Find where the given text appears and provide that cell's center as (X, Y) coordinate. 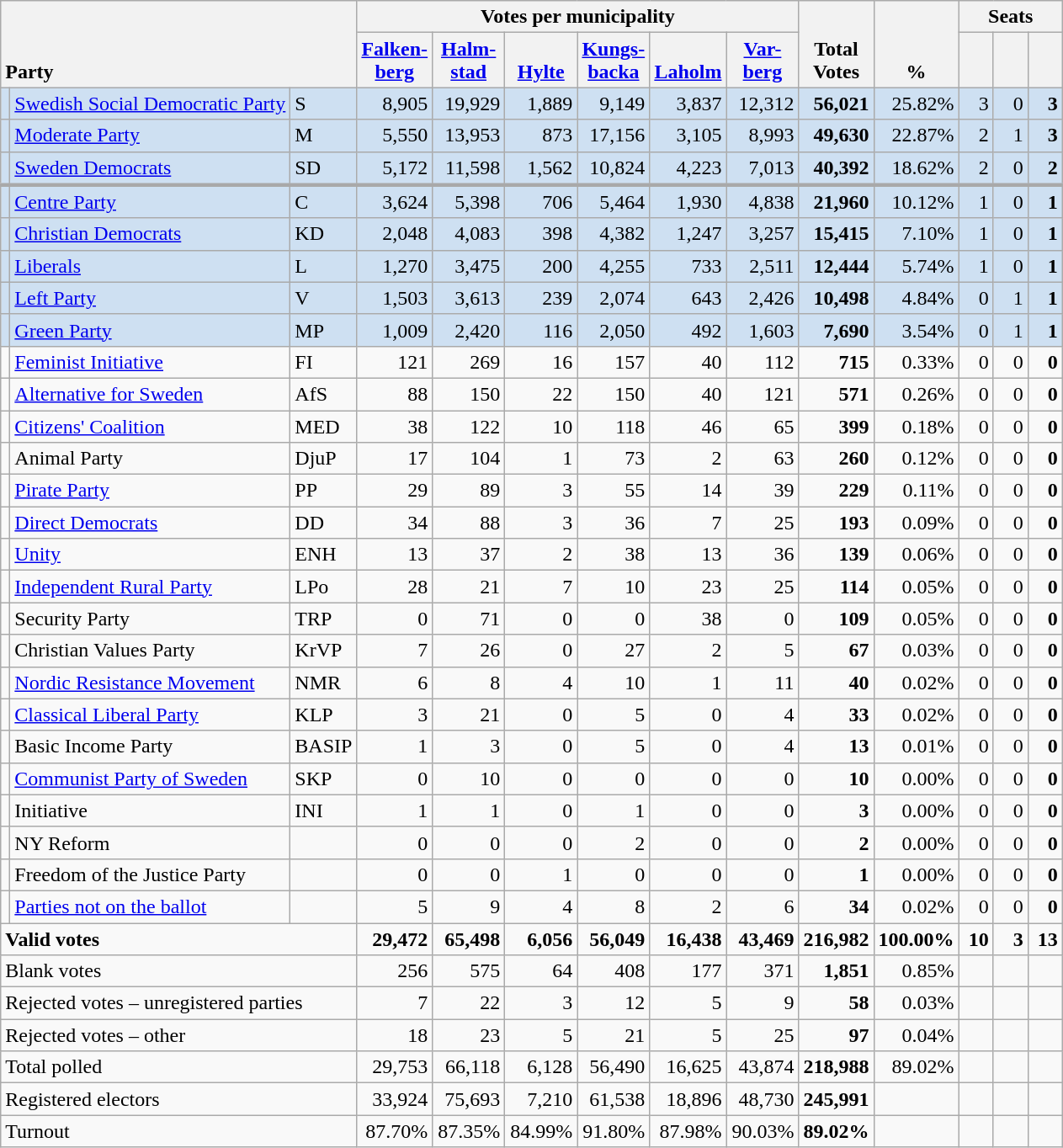
Left Party (150, 298)
NMR (323, 683)
Blank votes (178, 971)
5,464 (614, 202)
116 (541, 330)
2,074 (614, 298)
Sweden Democrats (150, 168)
S (323, 104)
8,905 (395, 104)
0.11% (916, 491)
Initiative (150, 811)
Swedish Social Democratic Party (150, 104)
0.33% (916, 362)
2,050 (614, 330)
2,420 (469, 330)
Citizens' Coalition (150, 427)
Turnout (178, 1131)
INI (323, 811)
Alternative for Sweden (150, 394)
12,444 (837, 266)
ENH (323, 555)
13,953 (469, 136)
0.09% (916, 523)
193 (837, 523)
Nordic Resistance Movement (150, 683)
3,837 (688, 104)
Rejected votes – unregistered parties (178, 1003)
65 (763, 427)
PP (323, 491)
BASIP (323, 747)
5.74% (916, 266)
71 (469, 619)
TRP (323, 619)
NY Reform (150, 842)
3,624 (395, 202)
Christian Values Party (150, 651)
58 (837, 1003)
0.85% (916, 971)
Freedom of the Justice Party (150, 874)
66,118 (469, 1067)
7.10% (916, 234)
4,838 (763, 202)
Moderate Party (150, 136)
18,896 (688, 1099)
Parties not on the ballot (150, 906)
Centre Party (150, 202)
90.03% (763, 1131)
AfS (323, 394)
14 (688, 491)
28 (395, 587)
0.06% (916, 555)
1,603 (763, 330)
56,490 (614, 1067)
Registered electors (178, 1099)
4,083 (469, 234)
100.00% (916, 938)
29,472 (395, 938)
112 (763, 362)
3,105 (688, 136)
DjuP (323, 459)
4,382 (614, 234)
Falken- berg (395, 61)
63 (763, 459)
216,982 (837, 938)
Valid votes (178, 938)
0.12% (916, 459)
49,630 (837, 136)
97 (837, 1035)
87.35% (469, 1131)
218,988 (837, 1067)
7,013 (763, 168)
408 (614, 971)
MP (323, 330)
2,426 (763, 298)
706 (541, 202)
61,538 (614, 1099)
6,128 (541, 1067)
11 (763, 683)
87.98% (688, 1131)
43,469 (763, 938)
22.87% (916, 136)
Var- berg (763, 61)
Laholm (688, 61)
89 (469, 491)
SKP (323, 779)
0.01% (916, 747)
492 (688, 330)
1,889 (541, 104)
1,247 (688, 234)
Christian Democrats (150, 234)
15,415 (837, 234)
LPo (323, 587)
256 (395, 971)
29 (395, 491)
Total polled (178, 1067)
6,056 (541, 938)
3,257 (763, 234)
Green Party (150, 330)
200 (541, 266)
46 (688, 427)
4.84% (916, 298)
18.62% (916, 168)
399 (837, 427)
16,438 (688, 938)
SD (323, 168)
16 (541, 362)
KD (323, 234)
575 (469, 971)
10,498 (837, 298)
7,690 (837, 330)
1,562 (541, 168)
3,613 (469, 298)
91.80% (614, 1131)
5,172 (395, 168)
12,312 (763, 104)
39 (763, 491)
KrVP (323, 651)
V (323, 298)
8,993 (763, 136)
1,270 (395, 266)
0.18% (916, 427)
715 (837, 362)
21,960 (837, 202)
157 (614, 362)
29,753 (395, 1067)
48,730 (763, 1099)
Animal Party (150, 459)
9,149 (614, 104)
733 (688, 266)
55 (614, 491)
7,210 (541, 1099)
27 (614, 651)
11,598 (469, 168)
Halm- stad (469, 61)
4,223 (688, 168)
17,156 (614, 136)
118 (614, 427)
Direct Democrats (150, 523)
73 (614, 459)
Independent Rural Party (150, 587)
10,824 (614, 168)
104 (469, 459)
18 (395, 1035)
398 (541, 234)
5,550 (395, 136)
26 (469, 651)
DD (323, 523)
177 (688, 971)
2,511 (763, 266)
229 (837, 491)
1,851 (837, 971)
Feminist Initiative (150, 362)
56,021 (837, 104)
17 (395, 459)
371 (763, 971)
Basic Income Party (150, 747)
Security Party (150, 619)
1,930 (688, 202)
Communist Party of Sweden (150, 779)
139 (837, 555)
269 (469, 362)
Votes per municipality (577, 17)
MED (323, 427)
M (323, 136)
37 (469, 555)
87.70% (395, 1131)
Hylte (541, 61)
Seats (1010, 17)
43,874 (763, 1067)
571 (837, 394)
84.99% (541, 1131)
Total Votes (837, 44)
KLP (323, 715)
67 (837, 651)
75,693 (469, 1099)
Rejected votes – other (178, 1035)
Party (178, 44)
25.82% (916, 104)
40,392 (837, 168)
33 (837, 715)
122 (469, 427)
0.04% (916, 1035)
Pirate Party (150, 491)
12 (614, 1003)
56,049 (614, 938)
114 (837, 587)
3,475 (469, 266)
5,398 (469, 202)
260 (837, 459)
3.54% (916, 330)
64 (541, 971)
10.12% (916, 202)
Liberals (150, 266)
65,498 (469, 938)
0.26% (916, 394)
1,503 (395, 298)
% (916, 44)
L (323, 266)
Classical Liberal Party (150, 715)
873 (541, 136)
19,929 (469, 104)
1,009 (395, 330)
239 (541, 298)
643 (688, 298)
4,255 (614, 266)
FI (323, 362)
16,625 (688, 1067)
Unity (150, 555)
Kungs- backa (614, 61)
109 (837, 619)
2,048 (395, 234)
33,924 (395, 1099)
C (323, 202)
245,991 (837, 1099)
